Capture the cell that displays the provided text and extract its (X, Y) central coordinate. 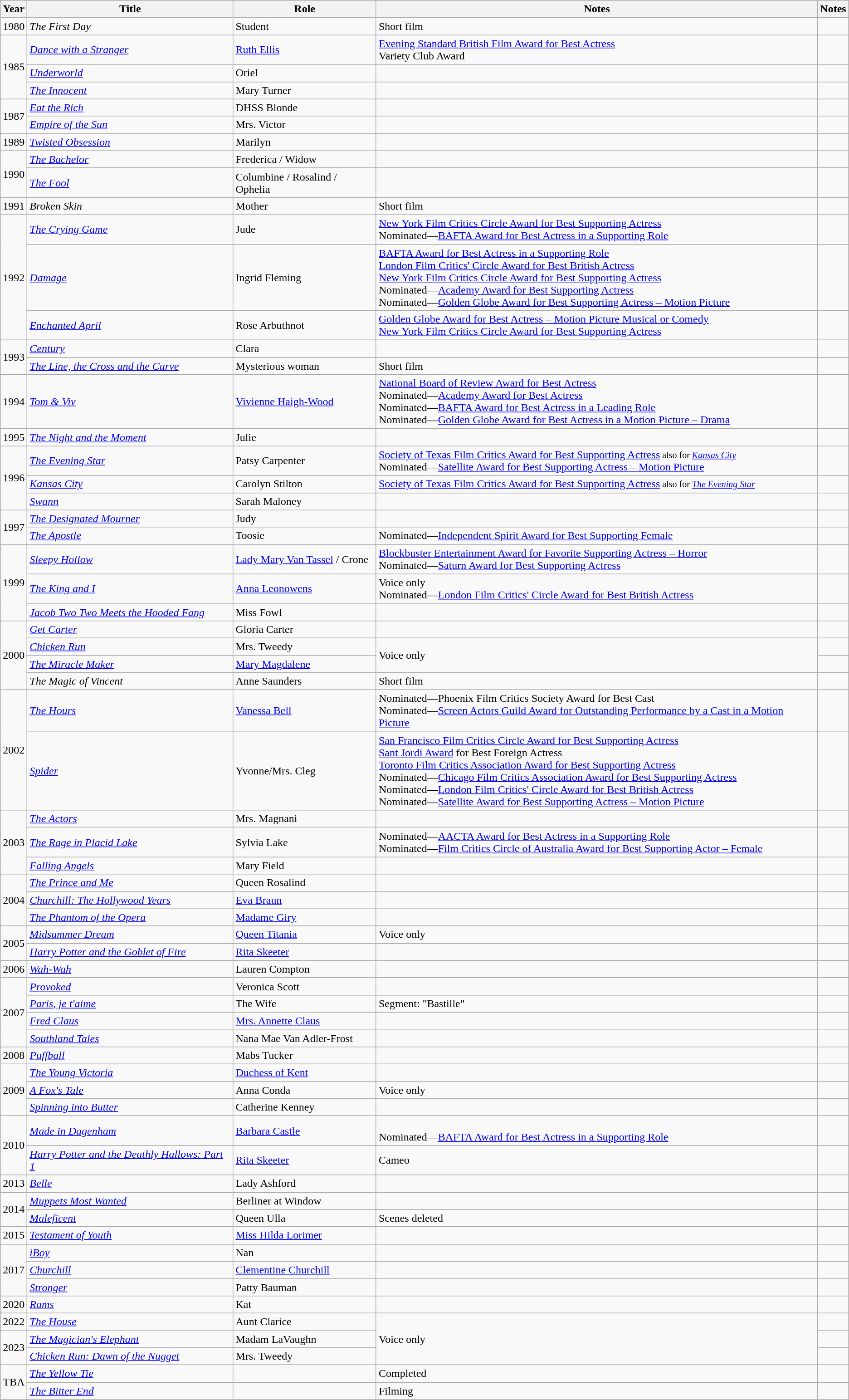
The Yellow Tie (130, 1374)
Mysterious woman (305, 366)
Golden Globe Award for Best Actress – Motion Picture Musical or ComedyNew York Film Critics Circle Award for Best Supporting Actress (597, 326)
Rams (130, 1304)
The Magic of Vincent (130, 681)
Queen Rosalind (305, 883)
Student (305, 26)
TBA (14, 1382)
Jude (305, 230)
Kat (305, 1304)
The Bitter End (130, 1391)
The Phantom of the Opera (130, 917)
The Fool (130, 182)
2023 (14, 1347)
The House (130, 1322)
Maleficent (130, 1218)
Oriel (305, 73)
Puffball (130, 1056)
The Wife (305, 1003)
Get Carter (130, 629)
2022 (14, 1322)
Churchill (130, 1270)
Empire of the Sun (130, 125)
Duchess of Kent (305, 1073)
The Crying Game (130, 230)
Voice onlyNominated—London Film Critics' Circle Award for Best British Actress (597, 589)
Miss Hilda Lorimer (305, 1235)
Clementine Churchill (305, 1270)
Gloria Carter (305, 629)
Damage (130, 277)
Mrs. Magnani (305, 819)
Mary Turner (305, 90)
2002 (14, 750)
Testament of Youth (130, 1235)
The Actors (130, 819)
Blockbuster Entertainment Award for Favorite Supporting Actress – HorrorNominated—Saturn Award for Best Supporting Actress (597, 559)
Anne Saunders (305, 681)
The First Day (130, 26)
Clara (305, 349)
Aunt Clarice (305, 1322)
iBoy (130, 1253)
Midsummer Dream (130, 935)
The Bachelor (130, 159)
Falling Angels (130, 866)
Nominated—Independent Spirit Award for Best Supporting Female (597, 536)
Anna Leonowens (305, 589)
Churchill: The Hollywood Years (130, 900)
Fred Claus (130, 1021)
Jacob Two Two Meets the Hooded Fang (130, 612)
Cameo (597, 1160)
Queen Titania (305, 935)
Vanessa Bell (305, 711)
Swann (130, 501)
Scenes deleted (597, 1218)
Made in Dagenham (130, 1131)
2014 (14, 1209)
Madam LaVaughn (305, 1339)
Spinning into Butter (130, 1107)
2005 (14, 943)
Eat the Rich (130, 108)
Mary Field (305, 866)
Judy (305, 519)
Ingrid Fleming (305, 277)
Spider (130, 771)
Twisted Obsession (130, 142)
Sarah Maloney (305, 501)
Role (305, 9)
Muppets Most Wanted (130, 1201)
Nominated—AACTA Award for Best Actress in a Supporting RoleNominated—Film Critics Circle of Australia Award for Best Supporting Actor – Female (597, 842)
Madame Giry (305, 917)
Nan (305, 1253)
2000 (14, 655)
Harry Potter and the Deathly Hallows: Part 1 (130, 1160)
Chicken Run: Dawn of the Nugget (130, 1356)
DHSS Blonde (305, 108)
Mother (305, 206)
Underworld (130, 73)
Eva Braun (305, 900)
2009 (14, 1090)
Miss Fowl (305, 612)
Wah-Wah (130, 969)
Mrs. Annette Claus (305, 1021)
1992 (14, 277)
The Apostle (130, 536)
The Rage in Placid Lake (130, 842)
Berliner at Window (305, 1201)
1995 (14, 437)
Segment: "Bastille" (597, 1003)
The Magician's Elephant (130, 1339)
Society of Texas Film Critics Award for Best Supporting Actress also for The Evening Star (597, 484)
The Miracle Maker (130, 664)
Rose Arbuthnot (305, 326)
Carolyn Stilton (305, 484)
Veronica Scott (305, 986)
Anna Conda (305, 1090)
Completed (597, 1374)
New York Film Critics Circle Award for Best Supporting ActressNominated—BAFTA Award for Best Actress in a Supporting Role (597, 230)
2006 (14, 969)
Lauren Compton (305, 969)
1989 (14, 142)
Lady Ashford (305, 1184)
1990 (14, 174)
2004 (14, 900)
2015 (14, 1235)
1997 (14, 527)
Columbine / Rosalind / Ophelia (305, 182)
1999 (14, 583)
Mrs. Victor (305, 125)
Mary Magdalene (305, 664)
Sylvia Lake (305, 842)
Patsy Carpenter (305, 461)
Evening Standard British Film Award for Best ActressVariety Club Award (597, 50)
Enchanted April (130, 326)
Century (130, 349)
Year (14, 9)
Nana Mae Van Adler-Frost (305, 1038)
Filming (597, 1391)
Dance with a Stranger (130, 50)
1987 (14, 116)
2013 (14, 1184)
Broken Skin (130, 206)
The Night and the Moment (130, 437)
Provoked (130, 986)
Paris, je t'aime (130, 1003)
Tom & Viv (130, 402)
1991 (14, 206)
Yvonne/Mrs. Cleg (305, 771)
Chicken Run (130, 646)
2017 (14, 1270)
Stronger (130, 1287)
Queen Ulla (305, 1218)
The King and I (130, 589)
2010 (14, 1145)
The Designated Mourner (130, 519)
The Line, the Cross and the Curve (130, 366)
Mabs Tucker (305, 1056)
1994 (14, 402)
Vivienne Haigh-Wood (305, 402)
Toosie (305, 536)
2008 (14, 1056)
Ruth Ellis (305, 50)
Sleepy Hollow (130, 559)
Frederica / Widow (305, 159)
Southland Tales (130, 1038)
Julie (305, 437)
Belle (130, 1184)
The Innocent (130, 90)
2003 (14, 842)
The Evening Star (130, 461)
Harry Potter and the Goblet of Fire (130, 952)
1996 (14, 478)
The Hours (130, 711)
Nominated—BAFTA Award for Best Actress in a Supporting Role (597, 1131)
A Fox's Tale (130, 1090)
Marilyn (305, 142)
Lady Mary Van Tassel / Crone (305, 559)
Catherine Kenney (305, 1107)
1985 (14, 67)
The Young Victoria (130, 1073)
2007 (14, 1012)
The Prince and Me (130, 883)
Kansas City (130, 484)
1980 (14, 26)
Title (130, 9)
Patty Bauman (305, 1287)
Barbara Castle (305, 1131)
2020 (14, 1304)
1993 (14, 357)
